Determine the (X, Y) coordinate at the center of the cell enclosing the given text.  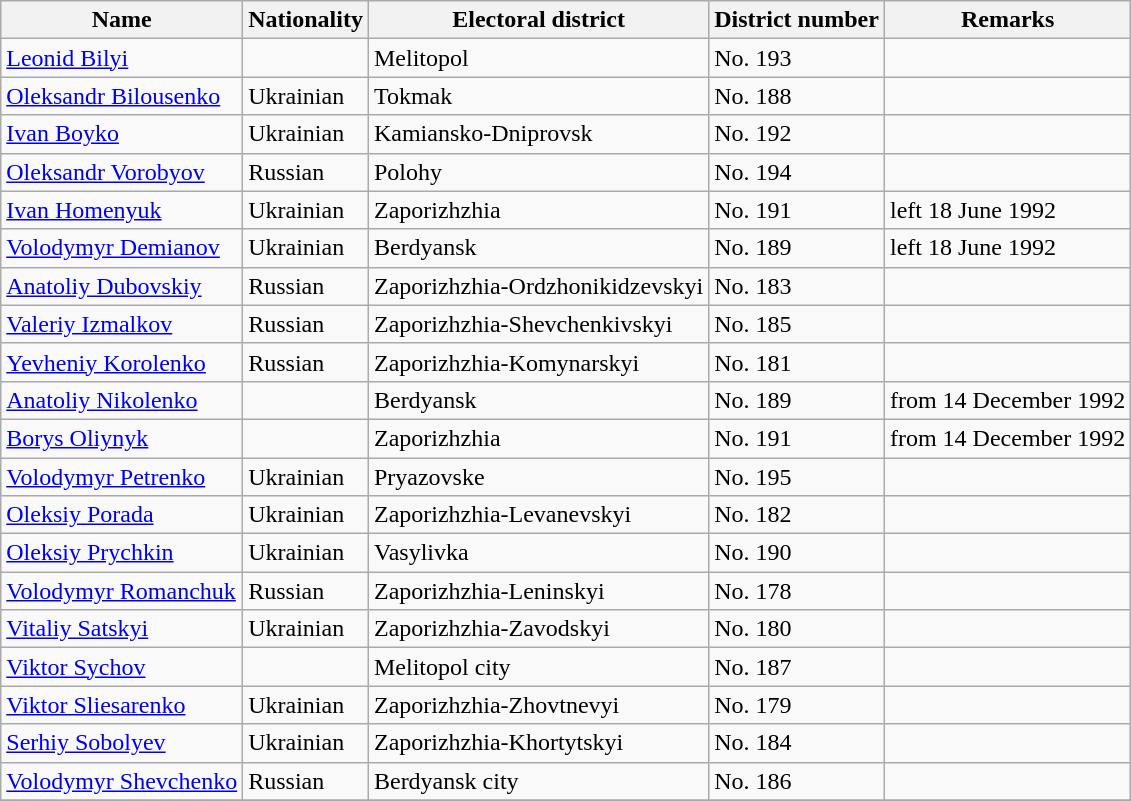
Zaporizhzhia-Zavodskyi (538, 629)
Volodymyr Shevchenko (122, 781)
No. 178 (797, 591)
No. 193 (797, 58)
Leonid Bilyi (122, 58)
Melitopol city (538, 667)
Oleksandr Bilousenko (122, 96)
Borys Oliynyk (122, 438)
No. 188 (797, 96)
Zaporizhzhia-Ordzhonikidzevskyi (538, 286)
No. 184 (797, 743)
No. 194 (797, 172)
Vitaliy Satskyi (122, 629)
Ivan Boyko (122, 134)
Pryazovske (538, 477)
Serhiy Sobolyev (122, 743)
No. 185 (797, 324)
No. 182 (797, 515)
No. 192 (797, 134)
Volodymyr Demianov (122, 248)
Zaporizhzhia-Leninskyi (538, 591)
Tokmak (538, 96)
Volodymyr Petrenko (122, 477)
Oleksiy Porada (122, 515)
Anatoliy Dubovskiy (122, 286)
Volodymyr Romanchuk (122, 591)
Remarks (1007, 20)
No. 187 (797, 667)
No. 190 (797, 553)
Oleksandr Vorobyov (122, 172)
Name (122, 20)
Zaporizhzhia-Shevchenkivskyi (538, 324)
No. 195 (797, 477)
Electoral district (538, 20)
Viktor Sychov (122, 667)
No. 181 (797, 362)
No. 186 (797, 781)
No. 183 (797, 286)
Oleksiy Prychkin (122, 553)
District number (797, 20)
Viktor Sliesarenko (122, 705)
Polohy (538, 172)
Vasylivka (538, 553)
No. 179 (797, 705)
Valeriy Izmalkov (122, 324)
Melitopol (538, 58)
Nationality (306, 20)
No. 180 (797, 629)
Zaporizhzhia-Levanevskyi (538, 515)
Berdyansk city (538, 781)
Ivan Homenyuk (122, 210)
Zaporizhzhia-Zhovtnevyi (538, 705)
Kamiansko-Dniprovsk (538, 134)
Zaporizhzhia-Khortytskyi (538, 743)
Anatoliy Nikolenko (122, 400)
Yevheniy Korolenko (122, 362)
Zaporizhzhia-Komynarskyi (538, 362)
